Detect which cell encompasses the target text, then output its (X, Y) center coordinate. 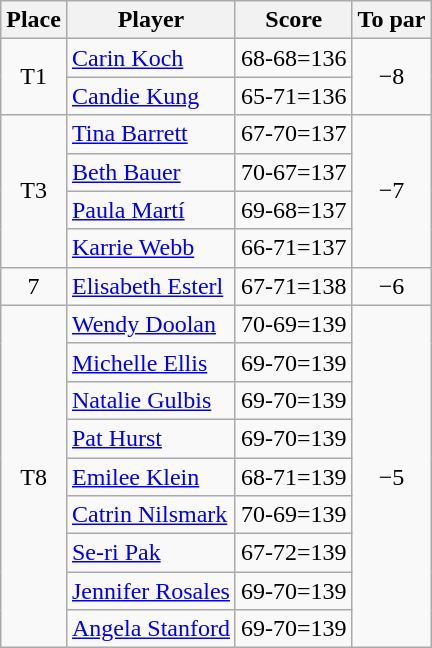
Pat Hurst (150, 438)
Paula Martí (150, 210)
Angela Stanford (150, 629)
Wendy Doolan (150, 324)
Catrin Nilsmark (150, 515)
Candie Kung (150, 96)
−7 (392, 191)
67-72=139 (294, 553)
66-71=137 (294, 248)
Carin Koch (150, 58)
69-68=137 (294, 210)
Player (150, 20)
Jennifer Rosales (150, 591)
7 (34, 286)
Tina Barrett (150, 134)
−5 (392, 476)
Score (294, 20)
Emilee Klein (150, 477)
−6 (392, 286)
68-68=136 (294, 58)
Michelle Ellis (150, 362)
67-71=138 (294, 286)
T8 (34, 476)
65-71=136 (294, 96)
Beth Bauer (150, 172)
Karrie Webb (150, 248)
70-67=137 (294, 172)
Se-ri Pak (150, 553)
Natalie Gulbis (150, 400)
To par (392, 20)
Elisabeth Esterl (150, 286)
T3 (34, 191)
67-70=137 (294, 134)
T1 (34, 77)
−8 (392, 77)
Place (34, 20)
68-71=139 (294, 477)
